Find where the given text appears and provide that cell's center as [X, Y] coordinate. 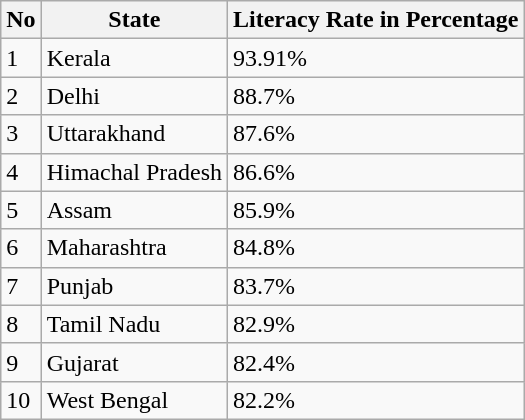
87.6% [376, 134]
3 [21, 134]
93.91% [376, 58]
2 [21, 96]
Delhi [134, 96]
82.4% [376, 362]
86.6% [376, 172]
82.9% [376, 324]
Tamil Nadu [134, 324]
83.7% [376, 286]
7 [21, 286]
82.2% [376, 400]
Literacy Rate in Percentage [376, 20]
85.9% [376, 210]
Himachal Pradesh [134, 172]
State [134, 20]
9 [21, 362]
1 [21, 58]
Kerala [134, 58]
Gujarat [134, 362]
Uttarakhand [134, 134]
Assam [134, 210]
8 [21, 324]
Maharashtra [134, 248]
84.8% [376, 248]
Punjab [134, 286]
6 [21, 248]
88.7% [376, 96]
4 [21, 172]
10 [21, 400]
5 [21, 210]
West Bengal [134, 400]
No [21, 20]
